Provide the (x, y) coordinate of the cell's center where the given text is located.  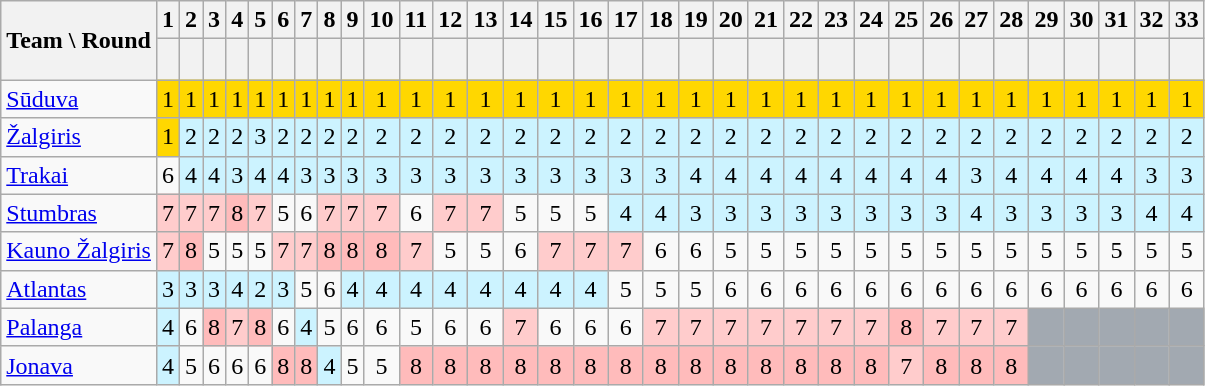
33 (1186, 20)
14 (520, 20)
11 (416, 20)
Kauno Žalgiris (79, 251)
Žalgiris (79, 137)
Trakai (79, 175)
25 (906, 20)
12 (450, 20)
21 (766, 20)
32 (1152, 20)
Jonava (79, 365)
28 (1012, 20)
30 (1082, 20)
Atlantas (79, 289)
26 (942, 20)
20 (730, 20)
17 (626, 20)
9 (352, 20)
18 (660, 20)
29 (1046, 20)
27 (976, 20)
24 (872, 20)
13 (486, 20)
16 (590, 20)
22 (800, 20)
15 (556, 20)
31 (1116, 20)
Palanga (79, 327)
23 (836, 20)
Stumbras (79, 213)
19 (696, 20)
10 (382, 20)
Sūduva (79, 99)
Team \ Round (79, 40)
